Identify which cell holds the provided text, then report its [x, y] central coordinate. 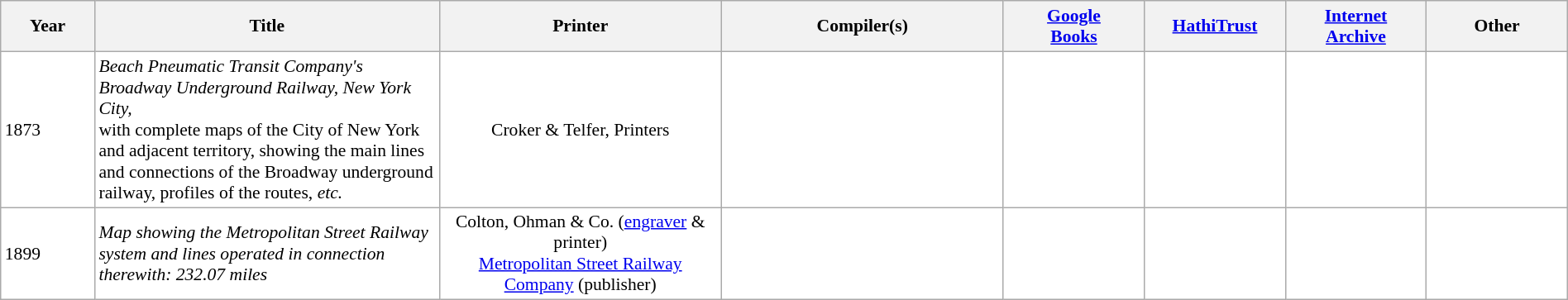
HathiTrust [1215, 26]
1899 [48, 254]
GoogleBooks [1073, 26]
Year [48, 26]
Colton, Ohman & Co. (engraver & printer)Metropolitan Street Railway Company (publisher) [581, 254]
Map showing the Metropolitan Street Railway system and lines operated in connection therewith: 232.07 miles [266, 254]
InternetArchive [1355, 26]
Croker & Telfer, Printers [581, 129]
Title [266, 26]
Printer [581, 26]
1873 [48, 129]
Compiler(s) [862, 26]
Other [1497, 26]
